Find where the given text appears and provide that cell's center as [X, Y] coordinate. 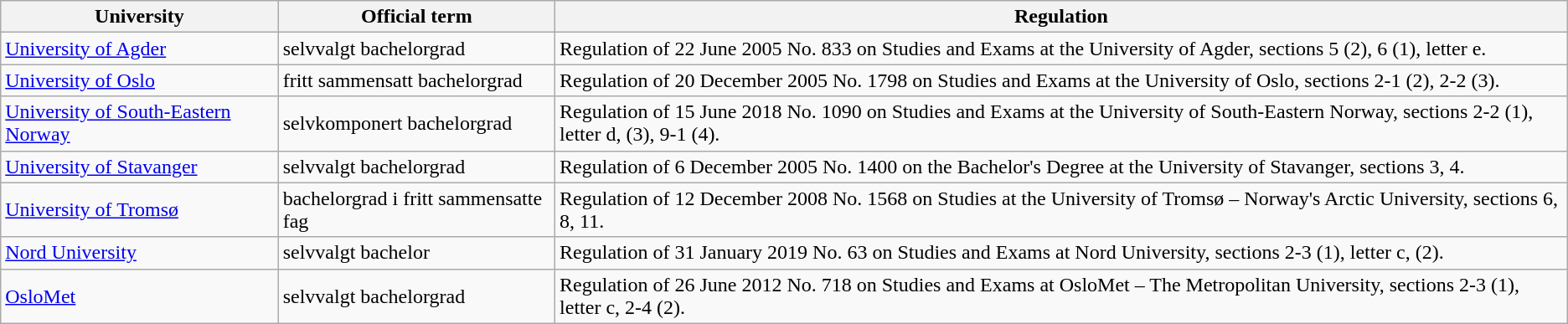
University of South-Eastern Norway [139, 124]
University [139, 17]
bachelorgrad i fritt sammensatte fag [416, 209]
OsloMet [139, 296]
selvkomponert bachelorgrad [416, 124]
Regulation of 12 December 2008 No. 1568 on Studies at the University of Tromsø – Norway's Arctic University, sections 6, 8, 11. [1062, 209]
Official term [416, 17]
fritt sammensatt bachelorgrad [416, 80]
Regulation of 6 December 2005 No. 1400 on the Bachelor's Degree at the University of Stavanger, sections 3, 4. [1062, 167]
Regulation of 31 January 2019 No. 63 on Studies and Exams at Nord University, sections 2-3 (1), letter c, (2). [1062, 253]
University of Tromsø [139, 209]
selvvalgt bachelor [416, 253]
Regulation of 26 June 2012 No. 718 on Studies and Exams at OsloMet – The Metropolitan University, sections 2-3 (1), letter c, 2-4 (2). [1062, 296]
University of Oslo [139, 80]
Regulation of 22 June 2005 No. 833 on Studies and Exams at the University of Agder, sections 5 (2), 6 (1), letter e. [1062, 49]
University of Agder [139, 49]
University of Stavanger [139, 167]
Regulation [1062, 17]
Nord University [139, 253]
Regulation of 20 December 2005 No. 1798 on Studies and Exams at the University of Oslo, sections 2-1 (2), 2-2 (3). [1062, 80]
Regulation of 15 June 2018 No. 1090 on Studies and Exams at the University of South-Eastern Norway, sections 2-2 (1), letter d, (3), 9-1 (4). [1062, 124]
